Capture the cell that displays the provided text and extract its (X, Y) central coordinate. 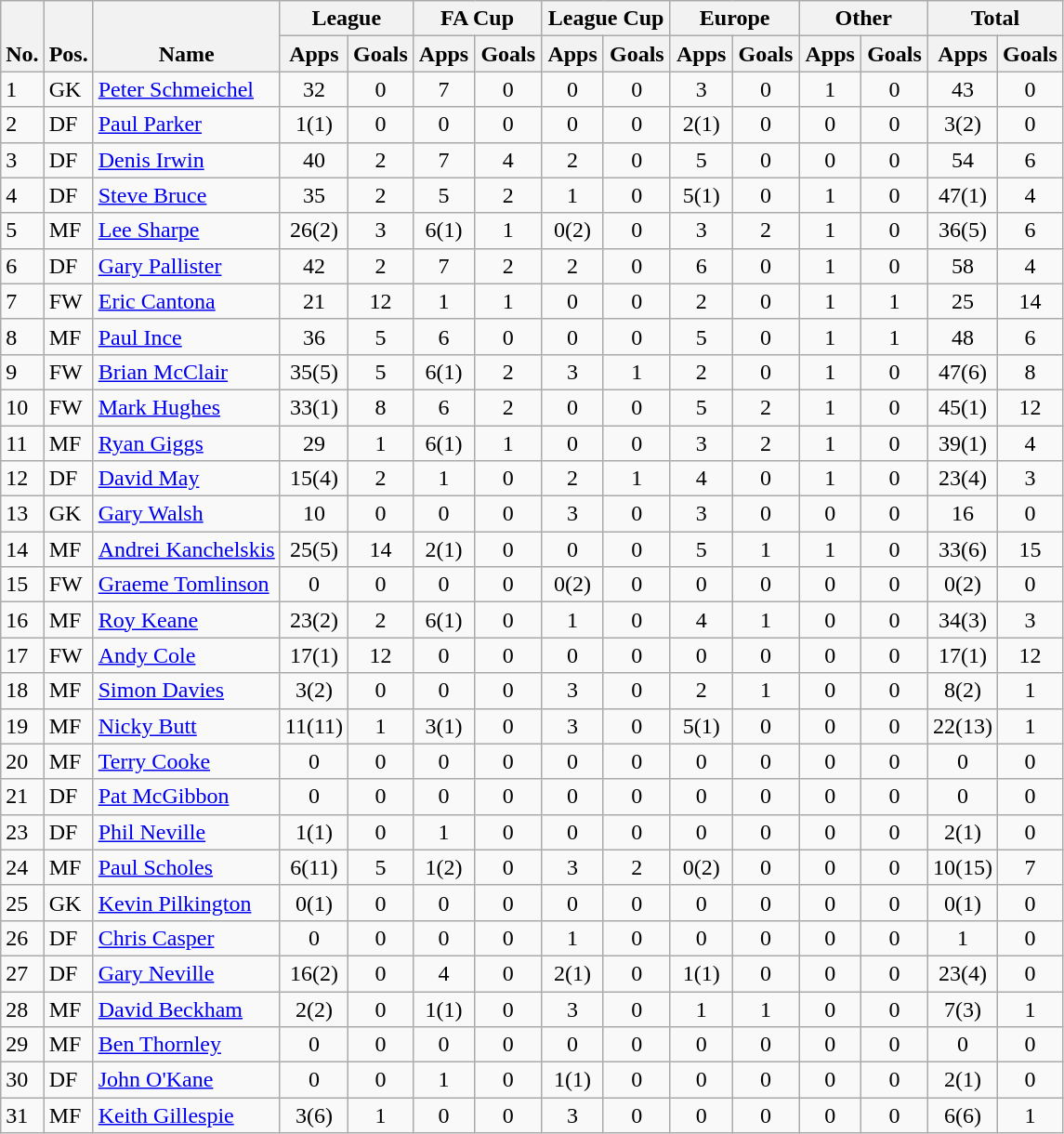
Keith Gillespie (186, 1115)
Nicky Butt (186, 726)
45(1) (963, 407)
26(2) (314, 231)
11(11) (314, 726)
35(5) (314, 372)
23 (22, 832)
30 (22, 1080)
26 (22, 938)
League (346, 19)
32 (314, 89)
47(6) (963, 372)
25(5) (314, 549)
18 (22, 691)
Other (864, 19)
Paul Scholes (186, 867)
Europe (734, 19)
22(13) (963, 726)
Denis Irwin (186, 160)
Gary Neville (186, 973)
Chris Casper (186, 938)
31 (22, 1115)
Phil Neville (186, 832)
19 (22, 726)
Steve Bruce (186, 195)
Ryan Giggs (186, 443)
6(11) (314, 867)
Ben Thornley (186, 1045)
36 (314, 336)
Andy Cole (186, 655)
3(6) (314, 1115)
42 (314, 266)
Total (996, 19)
34(3) (963, 620)
David May (186, 479)
Lee Sharpe (186, 231)
Graeme Tomlinson (186, 585)
7(3) (963, 1009)
Mark Hughes (186, 407)
33(6) (963, 549)
36(5) (963, 231)
40 (314, 160)
24 (22, 867)
Andrei Kanchelskis (186, 549)
Pos. (69, 36)
33(1) (314, 407)
Kevin Pilkington (186, 903)
David Beckham (186, 1009)
47(1) (963, 195)
Eric Cantona (186, 301)
15(4) (314, 479)
10(15) (963, 867)
3(1) (444, 726)
27 (22, 973)
Paul Parker (186, 125)
Pat McGibbon (186, 797)
1(2) (444, 867)
Name (186, 36)
35 (314, 195)
39(1) (963, 443)
Gary Walsh (186, 514)
9 (22, 372)
43 (963, 89)
54 (963, 160)
Brian McClair (186, 372)
16(2) (314, 973)
FA Cup (478, 19)
6(6) (963, 1115)
Terry Cooke (186, 761)
Roy Keane (186, 620)
Peter Schmeichel (186, 89)
8(2) (963, 691)
Paul Ince (186, 336)
23(2) (314, 620)
58 (963, 266)
11 (22, 443)
13 (22, 514)
17 (22, 655)
No. (22, 36)
League Cup (606, 19)
20 (22, 761)
John O'Kane (186, 1080)
28 (22, 1009)
Simon Davies (186, 691)
2(2) (314, 1009)
48 (963, 336)
Gary Pallister (186, 266)
